Identify which cell holds the provided text, then report its (x, y) central coordinate. 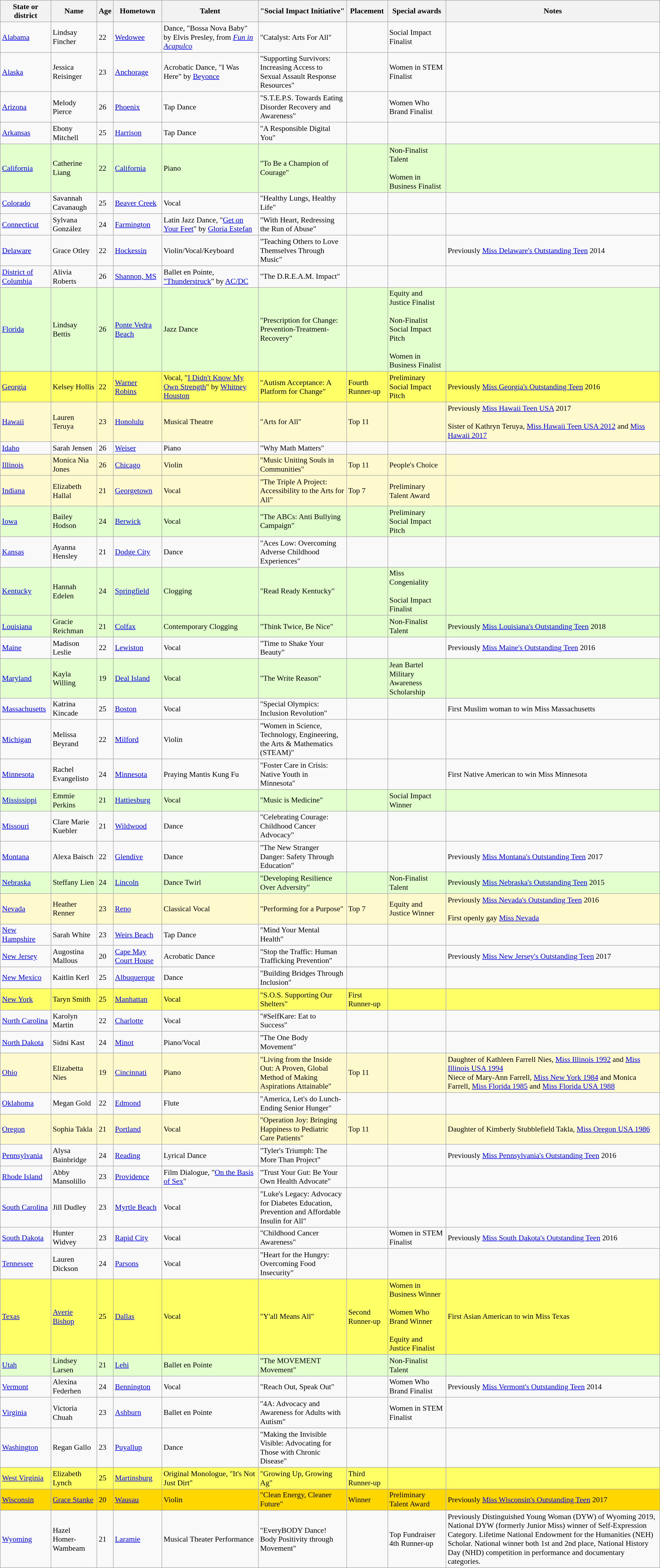
Jean Bartel Military Awareness Scholarship (417, 678)
Jessica Reisinger (74, 72)
"Foster Care in Crisis: Native Youth in Minnesota" (302, 774)
"Aces Low: Overcoming Adverse Childhood Experiences" (302, 552)
Name (74, 11)
Sarah White (74, 935)
Illinois (26, 465)
Regan Gallo (74, 1448)
Sophia Takla (74, 1129)
Colorado (26, 203)
Jazz Dance (210, 329)
Ponte Vedra Beach (138, 329)
Deal Island (138, 678)
Sidni Kast (74, 1043)
Previously Miss Delaware's Outstanding Teen 2014 (553, 251)
Clare Marie Kuebler (74, 826)
Arizona (26, 107)
South Carolina (26, 1207)
Boston (138, 709)
Hawaii (26, 422)
First Muslim woman to win Miss Massachusetts (553, 709)
Hazel Homer-Wambeam (74, 1539)
Notes (553, 11)
Previously Miss Montana's Outstanding Teen 2017 (553, 857)
Gracie Reichman (74, 626)
Chicago (138, 465)
Weiser (138, 448)
Lauren Teruya (74, 422)
"Mind Your Mental Health" (302, 935)
Acrobatic Dance (210, 957)
Dallas (138, 1317)
Mississippi (26, 800)
"#SelfKare: Eat to Success" (302, 1021)
Catherine Liang (74, 168)
Melissa Beyrand (74, 739)
Winner (367, 1499)
People's Choice (417, 465)
Cape May Court House (138, 957)
"Music Uniting Souls in Communities" (302, 465)
Missouri (26, 826)
Social Impact Winner (417, 800)
Oregon (26, 1129)
Kentucky (26, 591)
North Dakota (26, 1043)
Kansas (26, 552)
Monica Nia Jones (74, 465)
Piano/Vocal (210, 1043)
"Time to Shake Your Beauty" (302, 648)
Bailey Hodson (74, 522)
"The ABCs: Anti Bullying Campaign" (302, 522)
Lindsey Larsen (74, 1365)
Ashburn (138, 1413)
Colfax (138, 626)
North Carolina (26, 1021)
Abby Mansolillo (74, 1177)
Ballet en Pointe, "Thunderstruck" by AC/DC (210, 277)
Rachel Evangelisto (74, 774)
Texas (26, 1317)
Tennessee (26, 1264)
Bennington (138, 1387)
First Native American to win Miss Minnesota (553, 774)
"EveryBODY Dance! Body Positivity through Movement" (302, 1539)
Warner Robins (138, 387)
Portland (138, 1129)
Virginia (26, 1413)
Reno (138, 909)
Fourth Runner-up (367, 387)
Savannah Cavanaugh (74, 203)
Charlotte (138, 1021)
Classical Vocal (210, 909)
Iowa (26, 522)
New Jersey (26, 957)
Previously Miss Georgia's Outstanding Teen 2016 (553, 387)
"Teaching Others to Love Themselves Through Music" (302, 251)
Lauren Dickson (74, 1264)
"Childhood Cancer Awareness" (302, 1238)
"With Heart, Redressing the Run of Abuse" (302, 225)
"Tyler's Triumph: The More Than Project" (302, 1155)
Sarah Jensen (74, 448)
"Y'all Means All" (302, 1317)
Phoenix (138, 107)
Augostina Mallous (74, 957)
Martinsburg (138, 1478)
Providence (138, 1177)
Indiana (26, 491)
Latin Jazz Dance, "Get on Your Feet" by Gloria Estefan (210, 225)
New Mexico (26, 978)
Beaver Creek (138, 203)
First Asian American to win Miss Texas (553, 1317)
Hunter Widvey (74, 1238)
"The D.R.E.A.M. Impact" (302, 277)
Oklahoma (26, 1103)
Manhattan (138, 1000)
Previously Miss Louisiana's Outstanding Teen 2018 (553, 626)
"4A: Advocacy and Awareness for Adults with Autism" (302, 1413)
Jill Dudley (74, 1207)
"Clean Energy, Cleaner Future" (302, 1499)
Reading (138, 1155)
Wildwood (138, 826)
Miss CongenialitySocial Impact Finalist (417, 591)
Alexa Baisch (74, 857)
Hometown (138, 11)
Madison Leslie (74, 648)
Connecticut (26, 225)
Myrtle Beach (138, 1207)
Hattiesburg (138, 800)
Rapid City (138, 1238)
Previously Miss Vermont's Outstanding Teen 2014 (553, 1387)
New York (26, 1000)
Alaska (26, 72)
Musical Theater Performance (210, 1539)
Cincinnati (138, 1073)
Previously Miss Wisconsin's Outstanding Teen 2017 (553, 1499)
"Living from the Inside Out: A Proven, Global Method of Making Aspirations Attainable" (302, 1073)
Wisconsin (26, 1499)
Ayanna Hensley (74, 552)
Lincoln (138, 883)
Berwick (138, 522)
"Autism Acceptance: A Platform for Change" (302, 387)
Non-Finalist TalentWomen in Business Finalist (417, 168)
Dance Twirl (210, 883)
Glendive (138, 857)
New Hampshire (26, 935)
"Arts for All" (302, 422)
Anchorage (138, 72)
Musical Theatre (210, 422)
Honolulu (138, 422)
Lehi (138, 1365)
Hannah Edelen (74, 591)
Lindsay Fincher (74, 37)
West Virginia (26, 1478)
Previously Miss South Dakota's Outstanding Teen 2016 (553, 1238)
Wyoming (26, 1539)
Equity and Justice FinalistNon-Finalist Social Impact PitchWomen in Business Finalist (417, 329)
"Performing for a Purpose" (302, 909)
Alexina Federhen (74, 1387)
Averie Bishop (74, 1317)
"Women in Science, Technology, Engineering, the Arts & Mathematics (STEAM)" (302, 739)
State or district (26, 11)
Second Runner-up (367, 1317)
Elizabetta Nies (74, 1073)
Age (105, 11)
Dodge City (138, 552)
Michigan (26, 739)
Laramie (138, 1539)
"The New Stranger Danger: Safety Through Education" (302, 857)
Flute (210, 1103)
South Dakota (26, 1238)
Maine (26, 648)
Victoria Chuah (74, 1413)
Grace Stanke (74, 1499)
Minot (138, 1043)
"Luke's Legacy: Advocacy for Diabetes Education, Prevention and Affordable Insulin for All" (302, 1207)
Parsons (138, 1264)
Arkansas (26, 133)
"The MOVEMENT Movement" (302, 1365)
Pennsylvania (26, 1155)
Florida (26, 329)
"Making the Invisible Visible: Advocating for Those with Chronic Disease" (302, 1448)
"Prescription for Change: Prevention-Treatment-Recovery" (302, 329)
"Reach Out, Speak Out" (302, 1387)
Special awards (417, 11)
"Growing Up, Growing Ag" (302, 1478)
Massachusetts (26, 709)
Previously Miss Pennsylvania's Outstanding Teen 2016 (553, 1155)
"Special Olympics: Inclusion Revolution" (302, 709)
Wedowee (138, 37)
Women in Business WinnerWomen Who Brand WinnerEquity and Justice Finalist (417, 1317)
"Trust Your Gut: Be Your Own Health Advocate" (302, 1177)
Elizabeth Hallal (74, 491)
Hockessin (138, 251)
Third Runner-up (367, 1478)
Megan Gold (74, 1103)
Lindsay Bettis (74, 329)
Kelsey Hollis (74, 387)
Nebraska (26, 883)
"Social Impact Initiative" (302, 11)
Farmington (138, 225)
"Building Bridges Through Inclusion" (302, 978)
Springfield (138, 591)
Rhode Island (26, 1177)
Heather Renner (74, 909)
"Operation Joy: Bringing Happiness to Pediatric Care Patients" (302, 1129)
Karolyn Martin (74, 1021)
Contemporary Clogging (210, 626)
"Think Twice, Be Nice" (302, 626)
Placement (367, 11)
"The Triple A Project: Accessibility to the Arts for All" (302, 491)
"S.O.S. Supporting Our Shelters" (302, 1000)
Grace Otley (74, 251)
District of Columbia (26, 277)
Wausau (138, 1499)
"Heart for the Hungry: Overcoming Food Insecurity" (302, 1264)
Previously Miss Nebraska's Outstanding Teen 2015 (553, 883)
Daughter of Kimberly Stubblefield Takla, Miss Oregon USA 1986 (553, 1129)
Vermont (26, 1387)
Previously Miss New Jersey's Outstanding Teen 2017 (553, 957)
Maryland (26, 678)
Milford (138, 739)
Acrobatic Dance, "I Was Here" by Beyonce (210, 72)
Emmie Perkins (74, 800)
Katrina Kincade (74, 709)
Previously Miss Maine's Outstanding Teen 2016 (553, 648)
Alivia Roberts (74, 277)
Vocal, "I Didn't Know My Own Strength" by Whitney Houston (210, 387)
Dance, "Bossa Nova Baby" by Elvis Presley, from Fun in Acapulco (210, 37)
Idaho (26, 448)
"Catalyst: Arts For All" (302, 37)
Harrison (138, 133)
Albuquerque (138, 978)
Georgetown (138, 491)
Alysa Bainbridge (74, 1155)
First Runner-up (367, 1000)
Kaitlin Kerl (74, 978)
Lewiston (138, 648)
"America, Let's do Lunch-Ending Senior Hunger" (302, 1103)
Montana (26, 857)
Elizabeth Lynch (74, 1478)
"Why Math Matters" (302, 448)
Ebony Mitchell (74, 133)
Alabama (26, 37)
"Read Ready Kentucky" (302, 591)
Taryn Smith (74, 1000)
Violin/Vocal/Keyboard (210, 251)
Shannon, MS (138, 277)
Film Dialogue, "On the Basis of Sex" (210, 1177)
"Healthy Lungs, Healthy Life" (302, 203)
Weirs Beach (138, 935)
Louisiana (26, 626)
"Celebrating Courage: Childhood Cancer Advocacy" (302, 826)
"Developing Resilience Over Adversity" (302, 883)
"The Write Reason" (302, 678)
Utah (26, 1365)
Previously Miss Hawaii Teen USA 2017Sister of Kathryn Teruya, Miss Hawaii Teen USA 2012 and Miss Hawaii 2017 (553, 422)
"Stop the Traffic: Human Trafficking Prevention" (302, 957)
Melody Pierce (74, 107)
Washington (26, 1448)
Talent (210, 11)
Social Impact Finalist (417, 37)
Georgia (26, 387)
Clogging (210, 591)
"Supporting Survivors: Increasing Access to Sexual Assault Response Resources" (302, 72)
Puyallup (138, 1448)
Delaware (26, 251)
"S.T.E.P.S. Towards Eating Disorder Recovery and Awareness" (302, 107)
Kayla Willing (74, 678)
Top Fundraiser 4th Runner-up (417, 1539)
Previously Miss Nevada's Outstanding Teen 2016First openly gay Miss Nevada (553, 909)
Equity and Justice Winner (417, 909)
"A Responsible Digital You" (302, 133)
Lyrical Dance (210, 1155)
Steffany Lien (74, 883)
Sylvana González (74, 225)
"To Be a Champion of Courage" (302, 168)
Praying Mantis Kung Fu (210, 774)
"The One Body Movement" (302, 1043)
Original Monologue, "It's Not Just Dirt" (210, 1478)
"Music is Medicine" (302, 800)
Nevada (26, 909)
Ohio (26, 1073)
Edmond (138, 1103)
